Scan for the cell matching the given text and deliver its [x, y] coordinate at center. 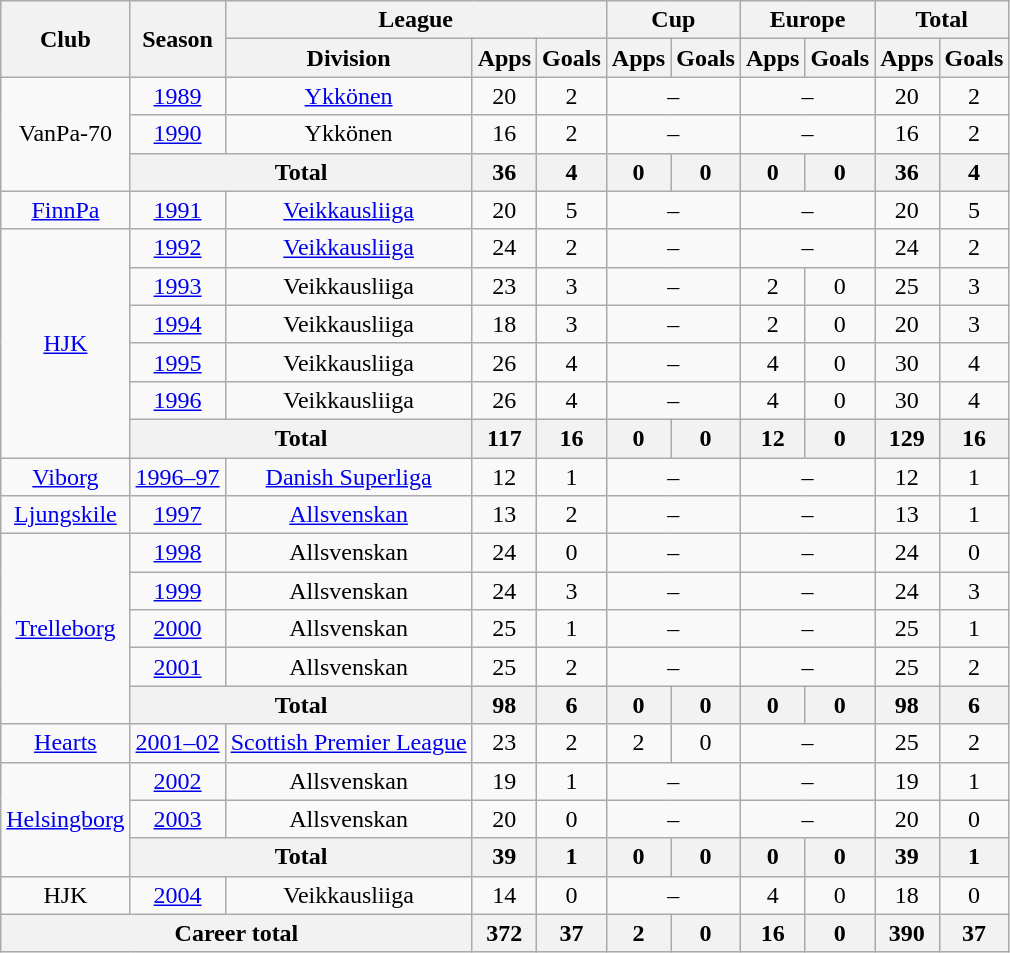
1995 [178, 362]
390 [907, 933]
VanPa-70 [66, 134]
117 [504, 438]
1998 [178, 553]
1997 [178, 515]
1993 [178, 286]
Scottish Premier League [348, 743]
1991 [178, 210]
Trelleborg [66, 629]
2003 [178, 819]
1990 [178, 134]
Ljungskile [66, 515]
1992 [178, 248]
Helsingborg [66, 819]
FinnPa [66, 210]
Viborg [66, 477]
1996 [178, 400]
Club [66, 39]
Danish Superliga [348, 477]
2001–02 [178, 743]
2000 [178, 629]
1999 [178, 591]
1996–97 [178, 477]
372 [504, 933]
Europe [807, 20]
League [416, 20]
14 [504, 895]
Season [178, 39]
129 [907, 438]
2002 [178, 781]
2001 [178, 667]
2004 [178, 895]
Cup [673, 20]
Career total [236, 933]
1994 [178, 324]
Hearts [66, 743]
1989 [178, 96]
Division [348, 58]
